Scan for the cell matching the given text and deliver its (x, y) coordinate at center. 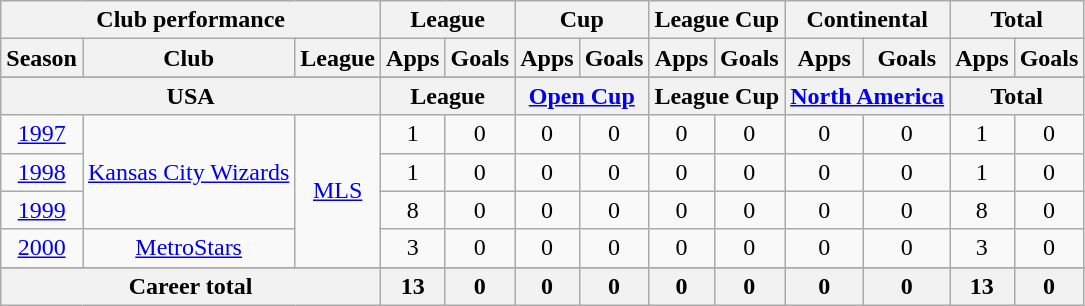
MLS (338, 191)
MetroStars (188, 248)
Continental (868, 20)
Open Cup (582, 96)
2000 (42, 248)
1997 (42, 134)
USA (191, 96)
Cup (582, 20)
1998 (42, 172)
Kansas City Wizards (188, 172)
1999 (42, 210)
North America (868, 96)
Career total (191, 286)
Season (42, 58)
Club (188, 58)
Club performance (191, 20)
